Scan for the cell matching the given text and deliver its (X, Y) coordinate at center. 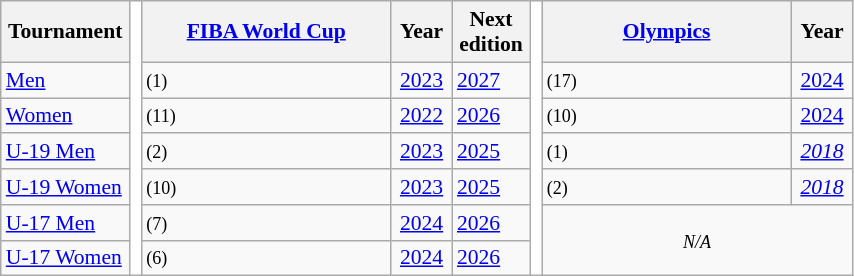
U-19 Women (66, 187)
FIBA World Cup (266, 32)
Next edition (491, 32)
Tournament (66, 32)
2022 (422, 116)
Men (66, 80)
Women (66, 116)
(17) (667, 80)
(7) (266, 223)
U-17 Women (66, 258)
2027 (491, 80)
N/A (698, 240)
U-19 Men (66, 152)
U-17 Men (66, 223)
(6) (266, 258)
Olympics (667, 32)
(11) (266, 116)
